Find where the given text appears and provide that cell's center as [X, Y] coordinate. 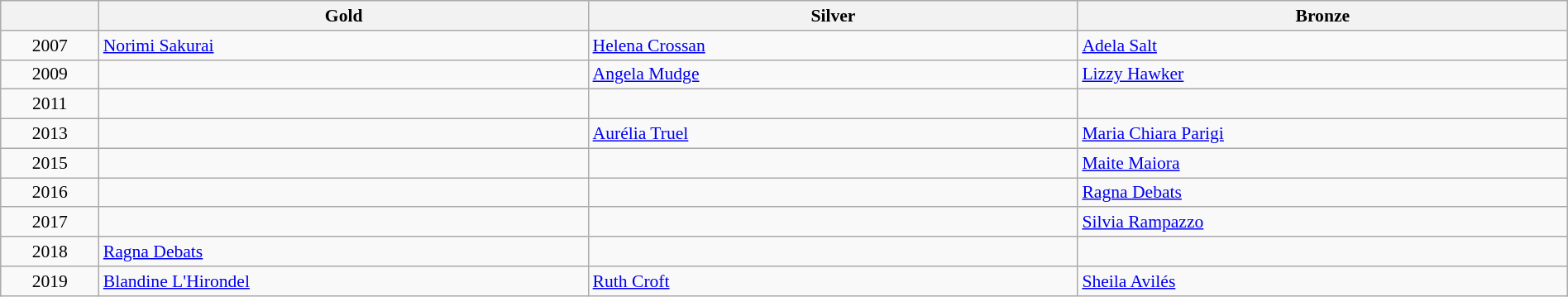
Blandine L'Hirondel [344, 281]
2015 [50, 163]
2009 [50, 74]
Lizzy Hawker [1322, 74]
Silvia Rampazzo [1322, 223]
Maite Maiora [1322, 163]
2019 [50, 281]
2007 [50, 46]
2013 [50, 134]
Aurélia Truel [834, 134]
2016 [50, 193]
Angela Mudge [834, 74]
2011 [50, 104]
Norimi Sakurai [344, 46]
Gold [344, 16]
Sheila Avilés [1322, 281]
2018 [50, 251]
Silver [834, 16]
Helena Crossan [834, 46]
2017 [50, 223]
Ruth Croft [834, 281]
Maria Chiara Parigi [1322, 134]
Bronze [1322, 16]
Adela Salt [1322, 46]
